Pinpoint the cell where the given text exists, returning its [x, y] midpoint coordinate. 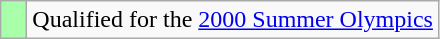
Qualified for the 2000 Summer Olympics [233, 20]
